Identify which cell holds the provided text, then report its (x, y) central coordinate. 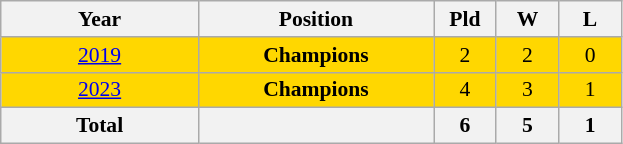
2019 (100, 55)
Total (100, 126)
Position (316, 19)
5 (528, 126)
0 (590, 55)
2023 (100, 90)
Pld (466, 19)
L (590, 19)
Year (100, 19)
4 (466, 90)
W (528, 19)
6 (466, 126)
3 (528, 90)
